Find where the given text appears and provide that cell's center as (X, Y) coordinate. 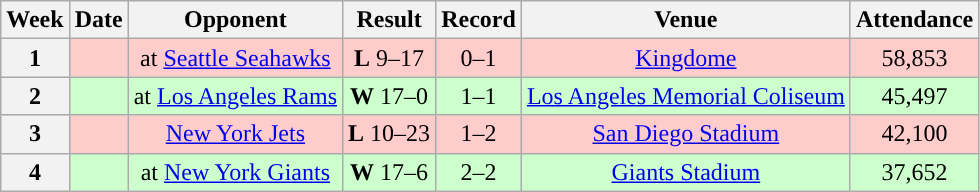
Record (479, 20)
Attendance (914, 20)
Week (35, 20)
Result (390, 20)
Date (98, 20)
at New York Giants (235, 172)
W 17–0 (390, 96)
58,853 (914, 58)
1 (35, 58)
1–2 (479, 134)
2–2 (479, 172)
37,652 (914, 172)
New York Jets (235, 134)
L 10–23 (390, 134)
0–1 (479, 58)
at Los Angeles Rams (235, 96)
1–1 (479, 96)
Opponent (235, 20)
Los Angeles Memorial Coliseum (686, 96)
2 (35, 96)
Venue (686, 20)
42,100 (914, 134)
45,497 (914, 96)
4 (35, 172)
3 (35, 134)
L 9–17 (390, 58)
Giants Stadium (686, 172)
W 17–6 (390, 172)
Kingdome (686, 58)
at Seattle Seahawks (235, 58)
San Diego Stadium (686, 134)
